Capture the cell that displays the provided text and extract its [X, Y] central coordinate. 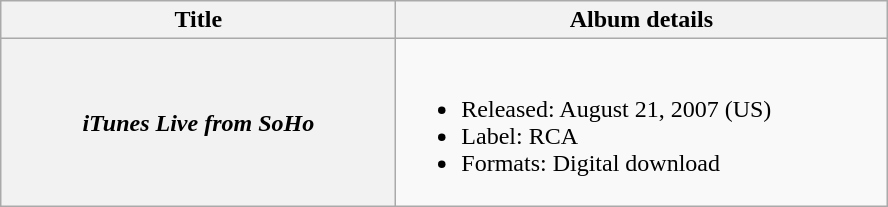
iTunes Live from SoHo [198, 122]
Released: August 21, 2007 (US)Label: RCAFormats: Digital download [642, 122]
Title [198, 20]
Album details [642, 20]
